Return [x, y] of the center of cell containing provided text 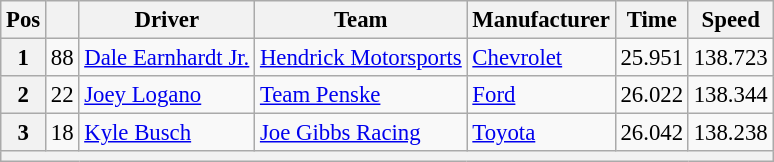
Chevrolet [541, 58]
18 [62, 133]
Joey Logano [167, 95]
Time [652, 20]
138.238 [730, 133]
Ford [541, 95]
Manufacturer [541, 20]
3 [24, 133]
Hendrick Motorsports [361, 58]
Driver [167, 20]
25.951 [652, 58]
Toyota [541, 133]
1 [24, 58]
138.344 [730, 95]
Team Penske [361, 95]
2 [24, 95]
22 [62, 95]
138.723 [730, 58]
26.042 [652, 133]
26.022 [652, 95]
Kyle Busch [167, 133]
Dale Earnhardt Jr. [167, 58]
Speed [730, 20]
Pos [24, 20]
Team [361, 20]
Joe Gibbs Racing [361, 133]
88 [62, 58]
